Identify which cell holds the provided text, then report its [x, y] central coordinate. 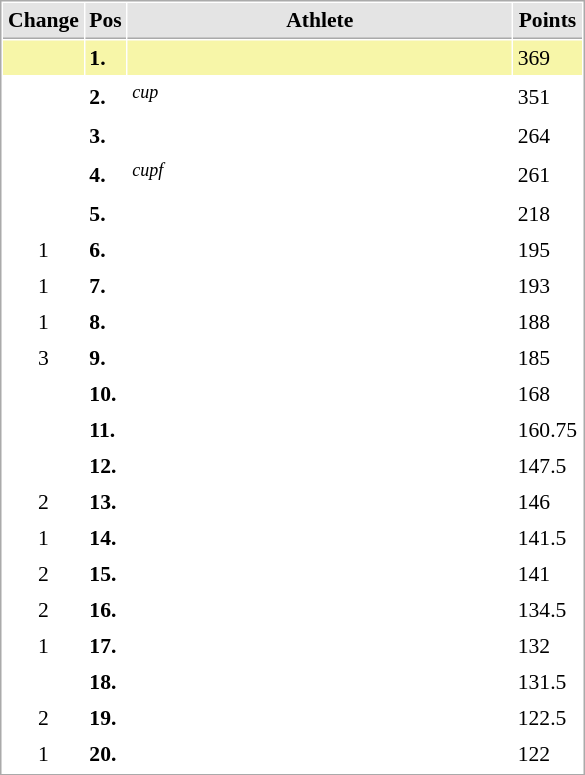
Points [547, 21]
3 [44, 357]
131.5 [547, 681]
11. [106, 429]
351 [547, 96]
16. [106, 609]
261 [547, 174]
134.5 [547, 609]
cupf [320, 174]
10. [106, 393]
20. [106, 753]
17. [106, 645]
1. [106, 57]
141.5 [547, 537]
122 [547, 753]
18. [106, 681]
141 [547, 573]
cup [320, 96]
146 [547, 501]
Pos [106, 21]
160.75 [547, 429]
3. [106, 135]
4. [106, 174]
14. [106, 537]
2. [106, 96]
369 [547, 57]
264 [547, 135]
Change [44, 21]
7. [106, 285]
5. [106, 213]
122.5 [547, 717]
9. [106, 357]
185 [547, 357]
147.5 [547, 465]
8. [106, 321]
132 [547, 645]
12. [106, 465]
218 [547, 213]
168 [547, 393]
15. [106, 573]
188 [547, 321]
193 [547, 285]
19. [106, 717]
6. [106, 249]
Athlete [320, 21]
195 [547, 249]
13. [106, 501]
